Search for the cell housing the specified text and yield its [x, y] center coordinate. 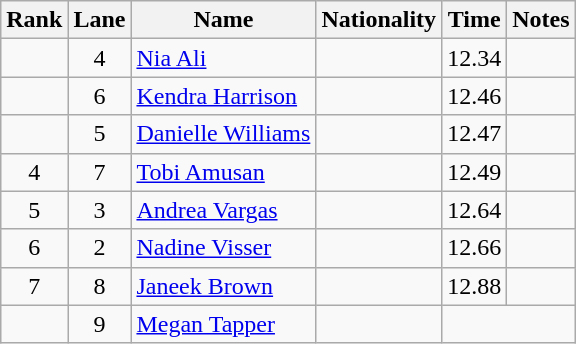
Time [474, 20]
12.46 [474, 96]
Andrea Vargas [224, 210]
12.47 [474, 134]
12.64 [474, 210]
9 [100, 324]
8 [100, 286]
2 [100, 248]
12.88 [474, 286]
12.49 [474, 172]
Lane [100, 20]
Danielle Williams [224, 134]
Janeek Brown [224, 286]
Tobi Amusan [224, 172]
Nadine Visser [224, 248]
Kendra Harrison [224, 96]
Nationality [379, 20]
Nia Ali [224, 58]
Rank [34, 20]
Megan Tapper [224, 324]
12.66 [474, 248]
Name [224, 20]
Notes [541, 20]
12.34 [474, 58]
3 [100, 210]
